Provide the (x, y) coordinate of the cell's center where the given text is located.  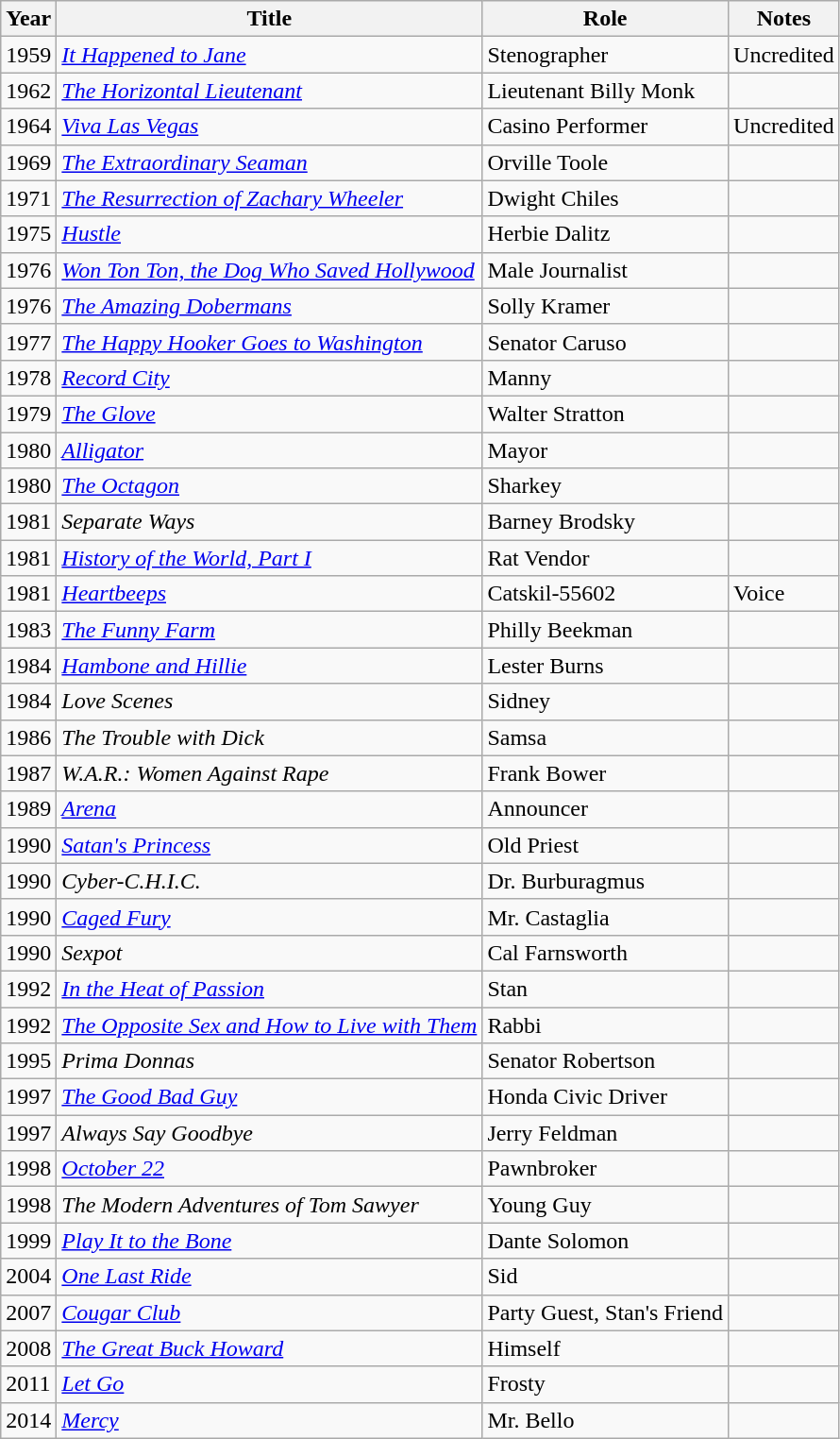
Sexpot (270, 953)
Philly Beekman (606, 630)
Cyber-C.H.I.C. (270, 881)
1964 (28, 127)
Samsa (606, 737)
Hambone and Hillie (270, 666)
Orville Toole (606, 162)
Rabbi (606, 1024)
Let Go (270, 1384)
Mr. Bello (606, 1420)
Satan's Princess (270, 845)
Prima Donnas (270, 1061)
History of the World, Part I (270, 558)
2014 (28, 1420)
1959 (28, 55)
The Horizontal Lieutenant (270, 91)
Mr. Castaglia (606, 917)
In the Heat of Passion (270, 989)
Sharkey (606, 486)
1983 (28, 630)
The Happy Hooker Goes to Washington (270, 342)
Jerry Feldman (606, 1133)
October 22 (270, 1169)
Sidney (606, 702)
The Resurrection of Zachary Wheeler (270, 198)
Male Journalist (606, 270)
1978 (28, 378)
One Last Ride (270, 1277)
Notes (784, 19)
Stan (606, 989)
Won Ton Ton, the Dog Who Saved Hollywood (270, 270)
Solly Kramer (606, 306)
Cougar Club (270, 1312)
Honda Civic Driver (606, 1097)
Arena (270, 809)
Party Guest, Stan's Friend (606, 1312)
The Great Buck Howard (270, 1348)
The Octagon (270, 486)
1999 (28, 1241)
2007 (28, 1312)
1975 (28, 234)
The Funny Farm (270, 630)
Mayor (606, 450)
Rat Vendor (606, 558)
Caged Fury (270, 917)
1962 (28, 91)
Walter Stratton (606, 414)
Title (270, 19)
1979 (28, 414)
1989 (28, 809)
Frosty (606, 1384)
Play It to the Bone (270, 1241)
Alligator (270, 450)
Pawnbroker (606, 1169)
Casino Performer (606, 127)
Catskil-55602 (606, 594)
Record City (270, 378)
Stenographer (606, 55)
Dwight Chiles (606, 198)
Year (28, 19)
Himself (606, 1348)
The Opposite Sex and How to Live with Them (270, 1024)
The Good Bad Guy (270, 1097)
The Extraordinary Seaman (270, 162)
Old Priest (606, 845)
Role (606, 19)
2004 (28, 1277)
Always Say Goodbye (270, 1133)
Manny (606, 378)
2008 (28, 1348)
Mercy (270, 1420)
Herbie Dalitz (606, 234)
The Glove (270, 414)
1971 (28, 198)
1977 (28, 342)
Dr. Burburagmus (606, 881)
The Trouble with Dick (270, 737)
It Happened to Jane (270, 55)
2011 (28, 1384)
Announcer (606, 809)
The Amazing Dobermans (270, 306)
Heartbeeps (270, 594)
Barney Brodsky (606, 522)
The Modern Adventures of Tom Sawyer (270, 1205)
Cal Farnsworth (606, 953)
Voice (784, 594)
1995 (28, 1061)
Sid (606, 1277)
1987 (28, 773)
W.A.R.: Women Against Rape (270, 773)
Frank Bower (606, 773)
Lieutenant Billy Monk (606, 91)
1986 (28, 737)
Senator Robertson (606, 1061)
Viva Las Vegas (270, 127)
Hustle (270, 234)
Separate Ways (270, 522)
Young Guy (606, 1205)
Dante Solomon (606, 1241)
Senator Caruso (606, 342)
Love Scenes (270, 702)
Lester Burns (606, 666)
1969 (28, 162)
